Determine the (X, Y) coordinate at the center of the cell enclosing the given text.  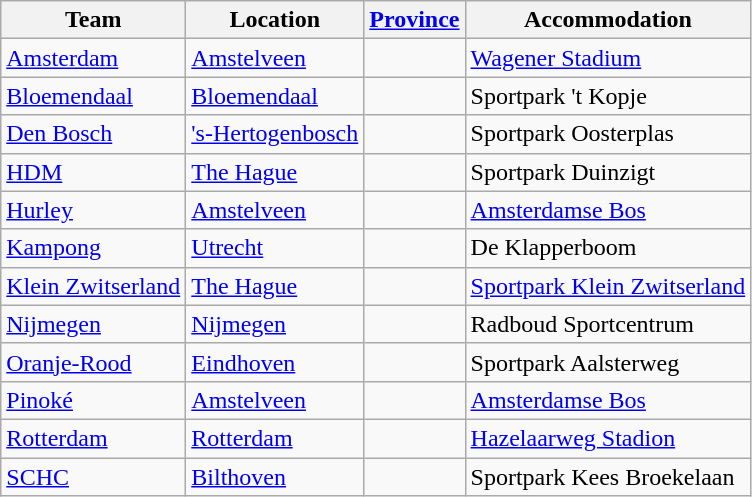
SCHC (94, 477)
Bilthoven (275, 477)
Location (275, 20)
Wagener Stadium (608, 58)
Sportpark 't Kopje (608, 96)
Radboud Sportcentrum (608, 324)
Sportpark Kees Broekelaan (608, 477)
Utrecht (275, 248)
Kampong (94, 248)
Sportpark Aalsterweg (608, 362)
De Klapperboom (608, 248)
Oranje-Rood (94, 362)
Eindhoven (275, 362)
Sportpark Duinzigt (608, 172)
Team (94, 20)
HDM (94, 172)
Accommodation (608, 20)
Hurley (94, 210)
's-Hertogenbosch (275, 134)
Pinoké (94, 400)
Province (414, 20)
Klein Zwitserland (94, 286)
Hazelaarweg Stadion (608, 438)
Sportpark Klein Zwitserland (608, 286)
Amsterdam (94, 58)
Sportpark Oosterplas (608, 134)
Den Bosch (94, 134)
